Determine the [X, Y] coordinate at the center of the cell enclosing the given text.  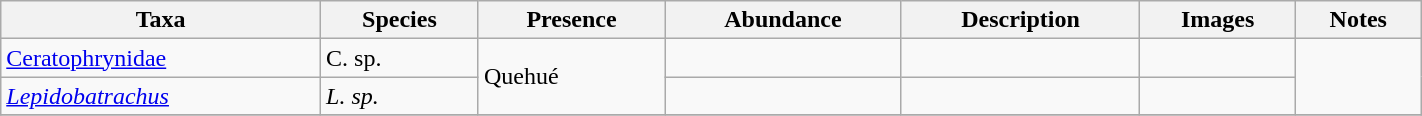
Lepidobatrachus [161, 96]
C. sp. [400, 58]
Description [1020, 20]
Abundance [783, 20]
Species [400, 20]
Quehué [571, 77]
Taxa [161, 20]
Images [1218, 20]
Presence [571, 20]
Notes [1358, 20]
Ceratophrynidae [161, 58]
L. sp. [400, 96]
